Search for the cell housing the specified text and yield its [x, y] center coordinate. 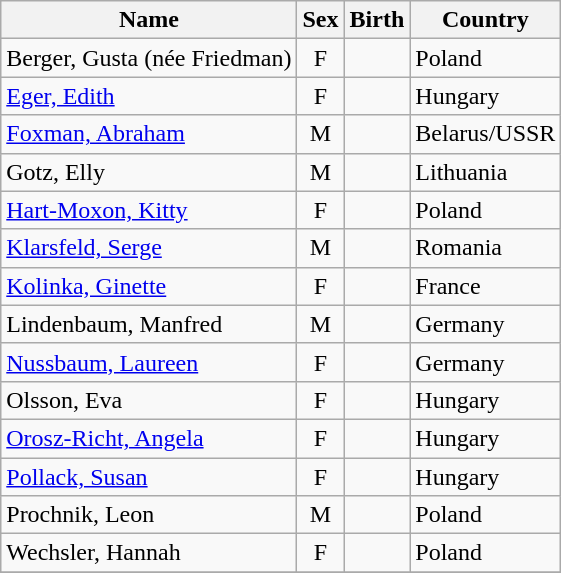
Country [486, 20]
Nussbaum, Laureen [149, 362]
Name [149, 20]
Gotz, Elly [149, 172]
Sex [320, 20]
Kolinka, Ginette [149, 286]
Prochnik, Leon [149, 515]
Birth [377, 20]
Foxman, Abraham [149, 134]
Belarus/USSR [486, 134]
Orosz-Richt, Angela [149, 438]
France [486, 286]
Eger, Edith [149, 96]
Lithuania [486, 172]
Hart-Moxon, Kitty [149, 210]
Pollack, Susan [149, 477]
Romania [486, 248]
Olsson, Eva [149, 400]
Klarsfeld, Serge [149, 248]
Lindenbaum, Manfred [149, 324]
Berger, Gusta (née Friedman) [149, 58]
Wechsler, Hannah [149, 553]
